From the cell containing the given text, extract its center point as (x, y) coordinate. 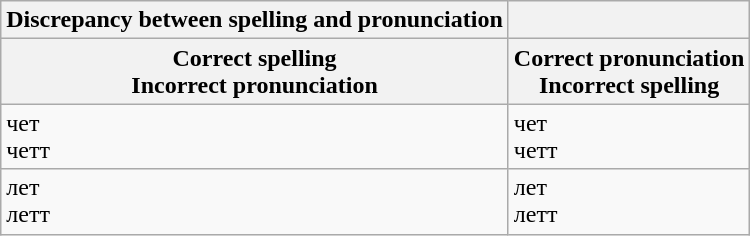
Correct pronunciationIncorrect spelling (629, 72)
Correct spellingIncorrect pronunciation (255, 72)
Discrepancy between spelling and pronunciation (255, 20)
